Identify which cell holds the provided text, then report its (X, Y) central coordinate. 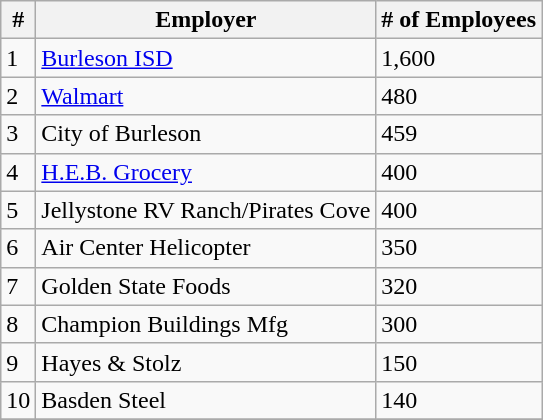
City of Burleson (206, 134)
Employer (206, 20)
Burleson ISD (206, 58)
6 (18, 248)
# of Employees (459, 20)
140 (459, 400)
Jellystone RV Ranch/Pirates Cove (206, 210)
7 (18, 286)
1,600 (459, 58)
Walmart (206, 96)
2 (18, 96)
1 (18, 58)
Air Center Helicopter (206, 248)
8 (18, 324)
300 (459, 324)
Hayes & Stolz (206, 362)
Champion Buildings Mfg (206, 324)
H.E.B. Grocery (206, 172)
10 (18, 400)
150 (459, 362)
320 (459, 286)
350 (459, 248)
4 (18, 172)
Basden Steel (206, 400)
9 (18, 362)
Golden State Foods (206, 286)
3 (18, 134)
459 (459, 134)
# (18, 20)
5 (18, 210)
480 (459, 96)
